Detect which cell encompasses the target text, then output its (X, Y) center coordinate. 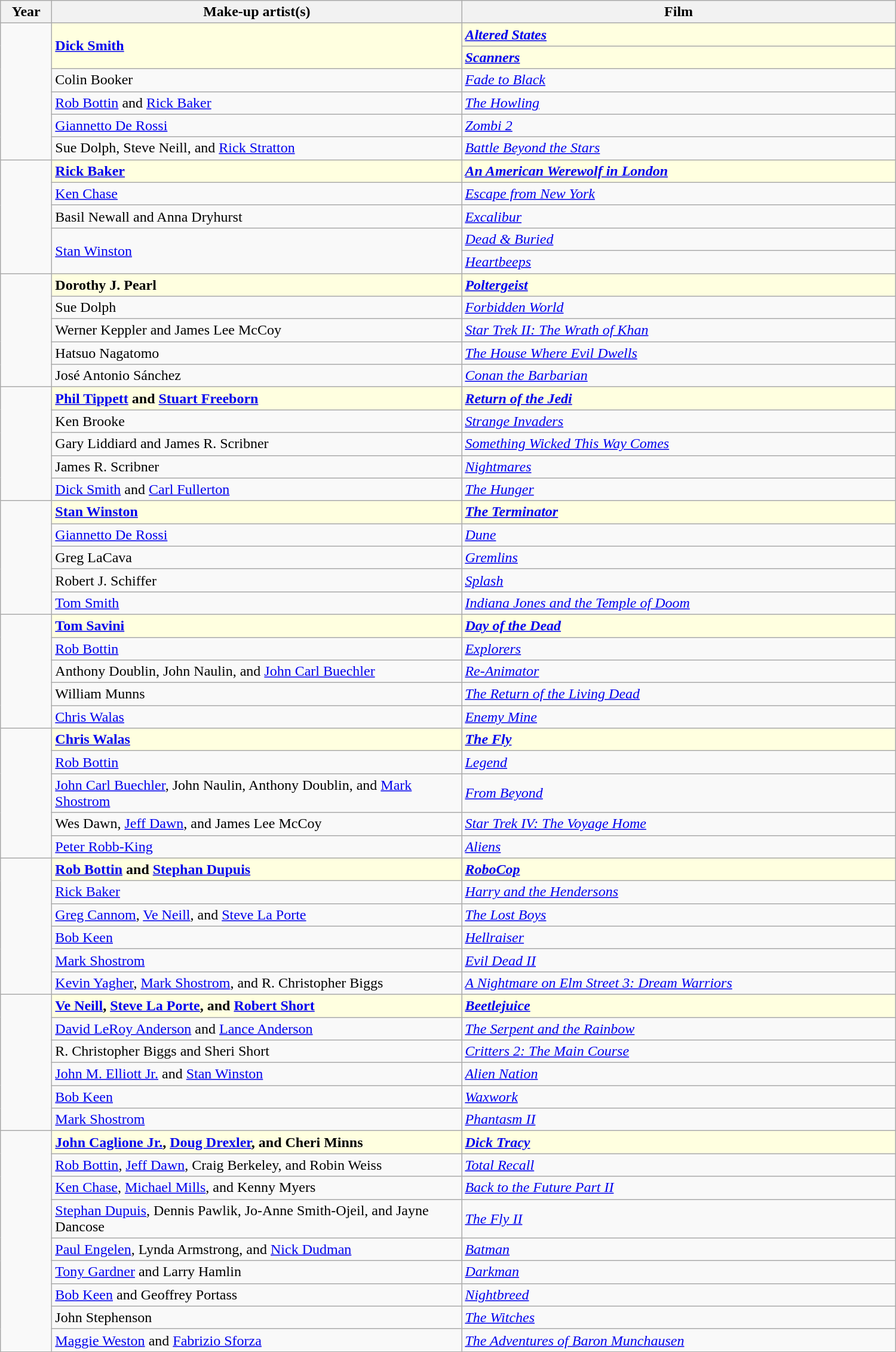
José Antonio Sánchez (257, 376)
Gary Liddiard and James R. Scribner (257, 444)
RoboCop (679, 869)
Nightmares (679, 467)
Hellraiser (679, 937)
From Beyond (679, 793)
David LeRoy Anderson and Lance Anderson (257, 1028)
John Carl Buechler, John Naulin, Anthony Doublin, and Mark Shostrom (257, 793)
Dick Smith and Carl Fullerton (257, 489)
The Witches (679, 1317)
Maggie Weston and Fabrizio Sforza (257, 1340)
Sue Dolph, Steve Neill, and Rick Stratton (257, 148)
Harry and the Hendersons (679, 892)
William Munns (257, 694)
Splash (679, 580)
John Caglione Jr., Doug Drexler, and Cheri Minns (257, 1142)
Bob Keen and Geoffrey Portass (257, 1295)
Ken Chase (257, 194)
Ve Neill, Steve La Porte, and Robert Short (257, 1005)
Return of the Jedi (679, 398)
The Terminator (679, 512)
The Adventures of Baron Munchausen (679, 1340)
Battle Beyond the Stars (679, 148)
Basil Newall and Anna Dryhurst (257, 216)
The House Where Evil Dwells (679, 353)
Tom Smith (257, 603)
Re-Animator (679, 672)
R. Christopher Biggs and Sheri Short (257, 1051)
Werner Keppler and James Lee McCoy (257, 330)
Beetlejuice (679, 1005)
A Nightmare on Elm Street 3: Dream Warriors (679, 983)
Rob Bottin and Stephan Dupuis (257, 869)
Dick Smith (257, 46)
Fade to Black (679, 80)
Explorers (679, 648)
Hatsuo Nagatomo (257, 353)
Star Trek IV: The Voyage Home (679, 824)
Phantasm II (679, 1120)
Legend (679, 762)
Peter Robb-King (257, 847)
Enemy Mine (679, 717)
Ken Chase, Michael Mills, and Kenny Myers (257, 1188)
Rob Bottin and Rick Baker (257, 103)
Conan the Barbarian (679, 376)
Day of the Dead (679, 626)
Tony Gardner and Larry Hamlin (257, 1272)
The Fly II (679, 1219)
Forbidden World (679, 308)
Nightbreed (679, 1295)
Critters 2: The Main Course (679, 1051)
Make-up artist(s) (257, 12)
Wes Dawn, Jeff Dawn, and James Lee McCoy (257, 824)
Dick Tracy (679, 1142)
The Hunger (679, 489)
Aliens (679, 847)
Something Wicked This Way Comes (679, 444)
The Lost Boys (679, 915)
The Fly (679, 740)
Total Recall (679, 1165)
Back to the Future Part II (679, 1188)
James R. Scribner (257, 467)
Dead & Buried (679, 239)
Paul Engelen, Lynda Armstrong, and Nick Dudman (257, 1249)
Waxwork (679, 1097)
Dorothy J. Pearl (257, 285)
Sue Dolph (257, 308)
John Stephenson (257, 1317)
Escape from New York (679, 194)
Poltergeist (679, 285)
Batman (679, 1249)
The Howling (679, 103)
Strange Invaders (679, 421)
Robert J. Schiffer (257, 580)
Rob Bottin, Jeff Dawn, Craig Berkeley, and Robin Weiss (257, 1165)
Stephan Dupuis, Dennis Pawlik, Jo-Anne Smith-Ojeil, and Jayne Dancose (257, 1219)
Darkman (679, 1272)
Altered States (679, 35)
Tom Savini (257, 626)
Film (679, 12)
Anthony Doublin, John Naulin, and John Carl Buechler (257, 672)
Greg Cannom, Ve Neill, and Steve La Porte (257, 915)
Evil Dead II (679, 960)
Zombi 2 (679, 125)
Indiana Jones and the Temple of Doom (679, 603)
Star Trek II: The Wrath of Khan (679, 330)
Kevin Yagher, Mark Shostrom, and R. Christopher Biggs (257, 983)
An American Werewolf in London (679, 171)
Dune (679, 535)
The Serpent and the Rainbow (679, 1028)
Gremlins (679, 557)
Phil Tippett and Stuart Freeborn (257, 398)
The Return of the Living Dead (679, 694)
Excalibur (679, 216)
Year (26, 12)
Scanners (679, 57)
Colin Booker (257, 80)
Heartbeeps (679, 262)
John M. Elliott Jr. and Stan Winston (257, 1074)
Ken Brooke (257, 421)
Greg LaCava (257, 557)
Alien Nation (679, 1074)
